From the cell containing the given text, extract its center point as [X, Y] coordinate. 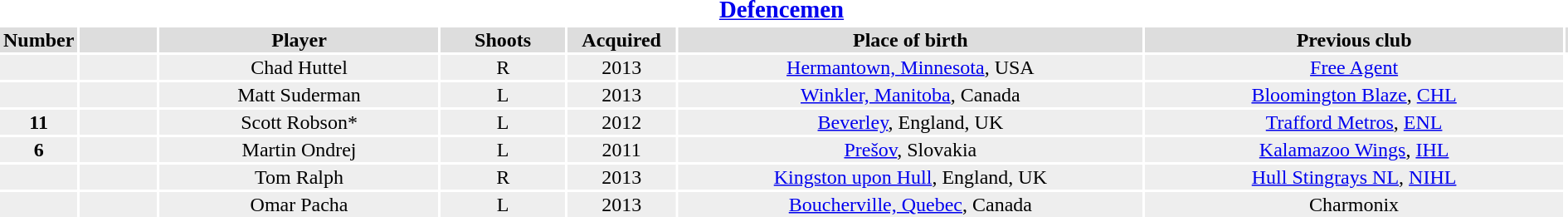
11 [38, 122]
Charmonix [1354, 205]
Trafford Metros, ENL [1354, 122]
Hermantown, Minnesota, USA [911, 67]
Number [38, 40]
Matt Suderman [299, 95]
Bloomington Blaze, CHL [1354, 95]
Acquired [622, 40]
Player [299, 40]
6 [38, 150]
Boucherville, Quebec, Canada [911, 205]
Scott Robson* [299, 122]
Shoots [503, 40]
Prešov, Slovakia [911, 150]
Hull Stingrays NL, NIHL [1354, 177]
Free Agent [1354, 67]
Place of birth [911, 40]
Previous club [1354, 40]
Omar Pacha [299, 205]
2011 [622, 150]
Winkler, Manitoba, Canada [911, 95]
Martin Ondrej [299, 150]
Kingston upon Hull, England, UK [911, 177]
Chad Huttel [299, 67]
2012 [622, 122]
Kalamazoo Wings, IHL [1354, 150]
Tom Ralph [299, 177]
Beverley, England, UK [911, 122]
